Locate the cell with the specified text and output its (X, Y) center coordinate. 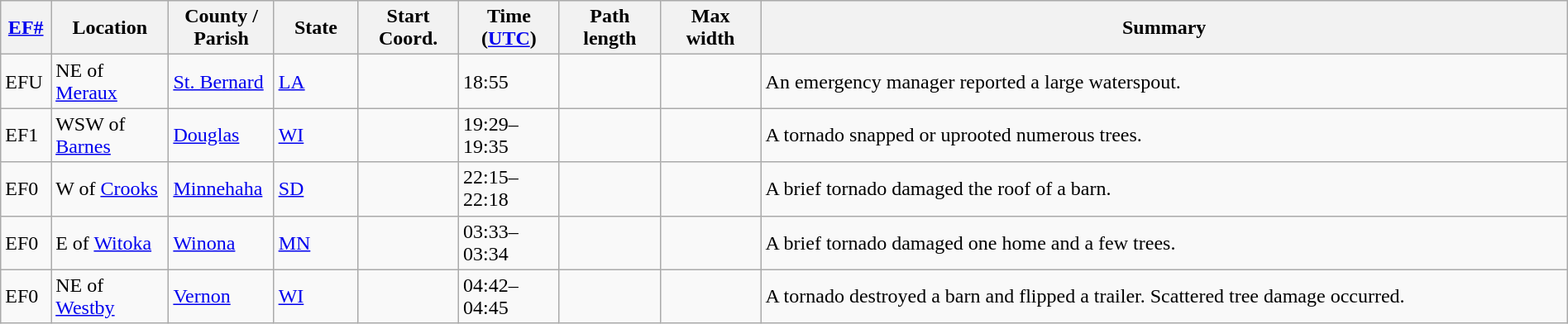
WSW of Barnes (110, 136)
Path length (610, 28)
Start Coord. (409, 28)
04:42–04:45 (509, 296)
St. Bernard (222, 81)
EF1 (26, 136)
Douglas (222, 136)
Time (UTC) (509, 28)
03:33–03:34 (509, 243)
A tornado destroyed a barn and flipped a trailer. Scattered tree damage occurred. (1164, 296)
LA (316, 81)
State (316, 28)
Winona (222, 243)
NE of Westby (110, 296)
Summary (1164, 28)
A brief tornado damaged the roof of a barn. (1164, 188)
County / Parish (222, 28)
19:29–19:35 (509, 136)
NE of Meraux (110, 81)
MN (316, 243)
A brief tornado damaged one home and a few trees. (1164, 243)
Max width (710, 28)
22:15–22:18 (509, 188)
Location (110, 28)
Vernon (222, 296)
18:55 (509, 81)
EFU (26, 81)
E of Witoka (110, 243)
SD (316, 188)
EF# (26, 28)
W of Crooks (110, 188)
An emergency manager reported a large waterspout. (1164, 81)
A tornado snapped or uprooted numerous trees. (1164, 136)
Minnehaha (222, 188)
